Capture the cell that displays the provided text and extract its (x, y) central coordinate. 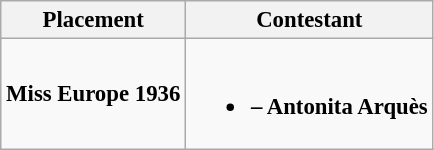
– Antonita Arquès (310, 94)
Miss Europe 1936 (94, 94)
Placement (94, 20)
Contestant (310, 20)
